Determine the (x, y) coordinate at the center of the cell enclosing the given text.  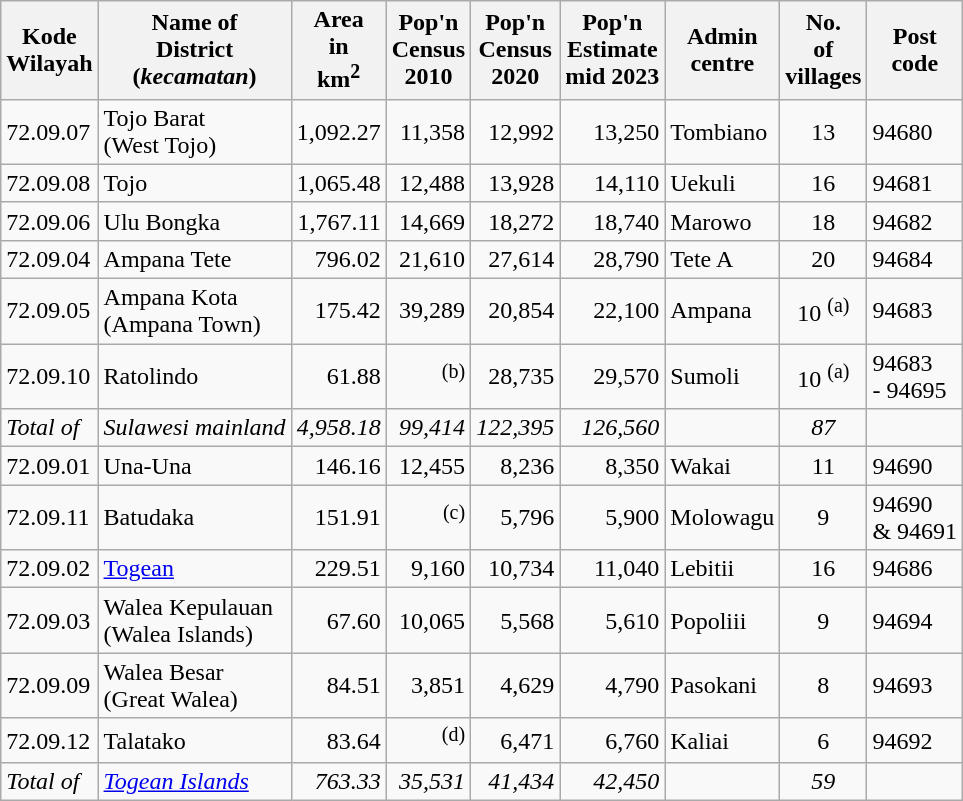
Togean (194, 569)
99,414 (428, 428)
94694 (915, 620)
72.09.07 (50, 132)
94683- 94695 (915, 376)
Ampana (722, 312)
84.51 (338, 686)
94682 (915, 221)
Molowagu (722, 518)
9,160 (428, 569)
72.09.05 (50, 312)
94690& 94691 (915, 518)
6 (824, 740)
87 (824, 428)
12,992 (516, 132)
94684 (915, 259)
Sulawesi mainland (194, 428)
18,740 (612, 221)
Ulu Bongka (194, 221)
10,065 (428, 620)
20 (824, 259)
39,289 (428, 312)
146.16 (338, 466)
Ampana Kota (Ampana Town) (194, 312)
Togean Islands (194, 782)
8,350 (612, 466)
Pasokani (722, 686)
5,900 (612, 518)
4,790 (612, 686)
Walea Kepulauan (Walea Islands) (194, 620)
59 (824, 782)
Uekuli (722, 183)
27,614 (516, 259)
20,854 (516, 312)
175.42 (338, 312)
94683 (915, 312)
Ampana Tete (194, 259)
11,040 (612, 569)
Batudaka (194, 518)
8 (824, 686)
3,851 (428, 686)
Pop'nCensus2010 (428, 50)
94692 (915, 740)
763.33 (338, 782)
72.09.02 (50, 569)
1,065.48 (338, 183)
72.09.03 (50, 620)
72.09.12 (50, 740)
28,735 (516, 376)
Pop'nEstimatemid 2023 (612, 50)
72.09.04 (50, 259)
Una-Una (194, 466)
796.02 (338, 259)
29,570 (612, 376)
42,450 (612, 782)
5,610 (612, 620)
4,958.18 (338, 428)
18,272 (516, 221)
72.09.09 (50, 686)
Talatako (194, 740)
(c) (428, 518)
13,928 (516, 183)
5,796 (516, 518)
72.09.06 (50, 221)
94681 (915, 183)
12,488 (428, 183)
18 (824, 221)
21,610 (428, 259)
22,100 (612, 312)
28,790 (612, 259)
122,395 (516, 428)
94686 (915, 569)
41,434 (516, 782)
151.91 (338, 518)
Kode Wilayah (50, 50)
67.60 (338, 620)
72.09.01 (50, 466)
Popoliii (722, 620)
5,568 (516, 620)
72.09.10 (50, 376)
Tete A (722, 259)
6,471 (516, 740)
Sumoli (722, 376)
10,734 (516, 569)
61.88 (338, 376)
35,531 (428, 782)
6,760 (612, 740)
12,455 (428, 466)
1,092.27 (338, 132)
14,669 (428, 221)
Wakai (722, 466)
11 (824, 466)
Name ofDistrict(kecamatan) (194, 50)
4,629 (516, 686)
94693 (915, 686)
8,236 (516, 466)
13 (824, 132)
No.ofvillages (824, 50)
1,767.11 (338, 221)
Pop'nCensus2020 (516, 50)
11,358 (428, 132)
Areain km2 (338, 50)
Tojo (194, 183)
Marowo (722, 221)
Kaliai (722, 740)
Lebitii (722, 569)
72.09.08 (50, 183)
Postcode (915, 50)
Walea Besar (Great Walea) (194, 686)
126,560 (612, 428)
83.64 (338, 740)
72.09.11 (50, 518)
Tombiano (722, 132)
Ratolindo (194, 376)
229.51 (338, 569)
Tojo Barat (West Tojo) (194, 132)
94680 (915, 132)
Admincentre (722, 50)
13,250 (612, 132)
(d) (428, 740)
14,110 (612, 183)
(b) (428, 376)
94690 (915, 466)
